Search for the cell housing the specified text and yield its (x, y) center coordinate. 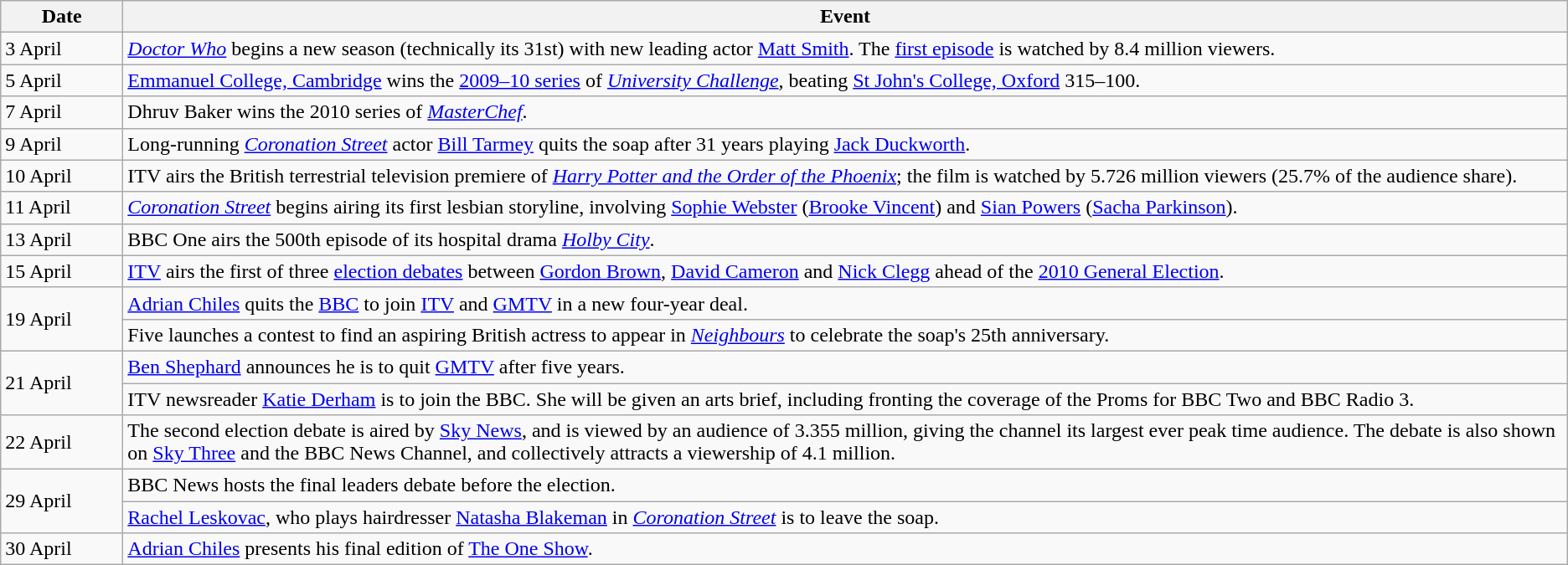
Emmanuel College, Cambridge wins the 2009–10 series of University Challenge, beating St John's College, Oxford 315–100. (845, 80)
Adrian Chiles quits the BBC to join ITV and GMTV in a new four-year deal. (845, 303)
30 April (62, 549)
Adrian Chiles presents his final edition of The One Show. (845, 549)
10 April (62, 176)
Doctor Who begins a new season (technically its 31st) with new leading actor Matt Smith. The first episode is watched by 8.4 million viewers. (845, 49)
29 April (62, 501)
Rachel Leskovac, who plays hairdresser Natasha Blakeman in Coronation Street is to leave the soap. (845, 517)
Dhruv Baker wins the 2010 series of MasterChef. (845, 112)
15 April (62, 271)
Ben Shephard announces he is to quit GMTV after five years. (845, 367)
ITV airs the first of three election debates between Gordon Brown, David Cameron and Nick Clegg ahead of the 2010 General Election. (845, 271)
Long-running Coronation Street actor Bill Tarmey quits the soap after 31 years playing Jack Duckworth. (845, 144)
BBC News hosts the final leaders debate before the election. (845, 485)
5 April (62, 80)
9 April (62, 144)
7 April (62, 112)
Event (845, 17)
11 April (62, 208)
3 April (62, 49)
Date (62, 17)
22 April (62, 442)
Coronation Street begins airing its first lesbian storyline, involving Sophie Webster (Brooke Vincent) and Sian Powers (Sacha Parkinson). (845, 208)
19 April (62, 319)
Five launches a contest to find an aspiring British actress to appear in Neighbours to celebrate the soap's 25th anniversary. (845, 335)
13 April (62, 239)
BBC One airs the 500th episode of its hospital drama Holby City. (845, 239)
21 April (62, 383)
